Detect which cell encompasses the target text, then output its (X, Y) center coordinate. 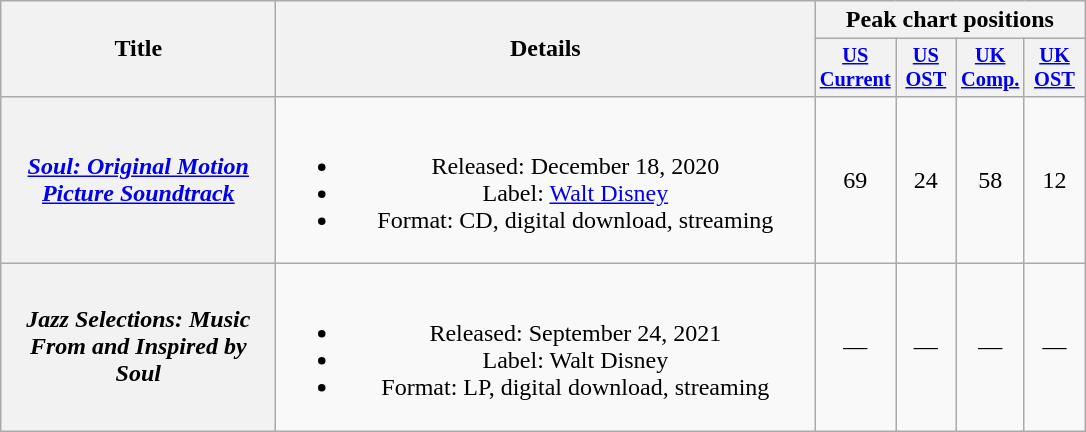
UKOST (1054, 68)
24 (926, 180)
12 (1054, 180)
Details (546, 49)
69 (856, 180)
58 (990, 180)
Released: December 18, 2020Label: Walt DisneyFormat: CD, digital download, streaming (546, 180)
USOST (926, 68)
USCurrent (856, 68)
Released: September 24, 2021Label: Walt DisneyFormat: LP, digital download, streaming (546, 348)
Jazz Selections: Music From and Inspired by Soul (138, 348)
Soul: Original Motion Picture Soundtrack (138, 180)
Peak chart positions (950, 20)
Title (138, 49)
UKComp. (990, 68)
